For the text-containing cell, return its midpoint in [X, Y] coordinate format. 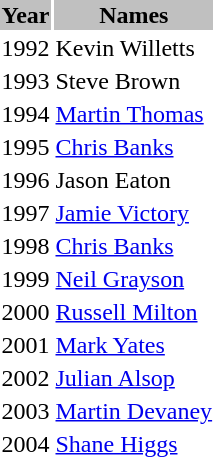
1999 [26, 279]
1998 [26, 246]
2000 [26, 312]
2003 [26, 411]
1997 [26, 213]
Year [26, 15]
1992 [26, 48]
1995 [26, 147]
1996 [26, 180]
1993 [26, 81]
1994 [26, 114]
2002 [26, 378]
2001 [26, 345]
